For the text-containing cell, return its midpoint in [X, Y] coordinate format. 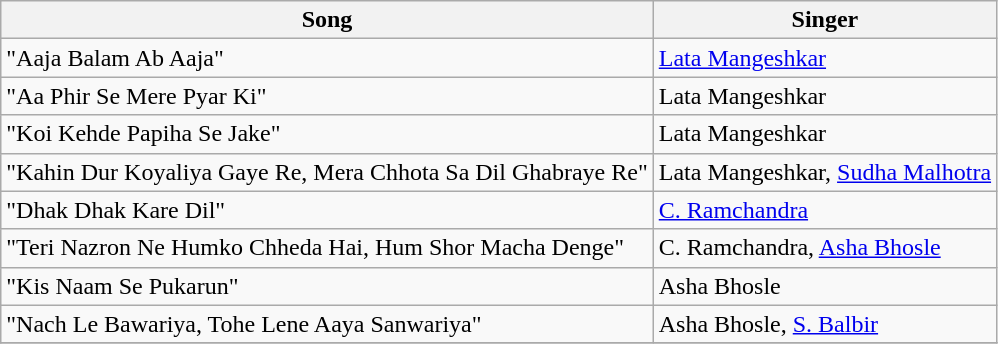
"Teri Nazron Ne Humko Chheda Hai, Hum Shor Macha Denge" [327, 248]
"Kahin Dur Koyaliya Gaye Re, Mera Chhota Sa Dil Ghabraye Re" [327, 172]
Lata Mangeshkar, Sudha Malhotra [824, 172]
"Dhak Dhak Kare Dil" [327, 210]
Singer [824, 20]
C. Ramchandra, Asha Bhosle [824, 248]
Asha Bhosle [824, 286]
"Aa Phir Se Mere Pyar Ki" [327, 96]
Asha Bhosle, S. Balbir [824, 324]
"Kis Naam Se Pukarun" [327, 286]
"Koi Kehde Papiha Se Jake" [327, 134]
"Aaja Balam Ab Aaja" [327, 58]
C. Ramchandra [824, 210]
Song [327, 20]
"Nach Le Bawariya, Tohe Lene Aaya Sanwariya" [327, 324]
